Extract the [x, y] coordinate from the center of the cell holding the provided text.  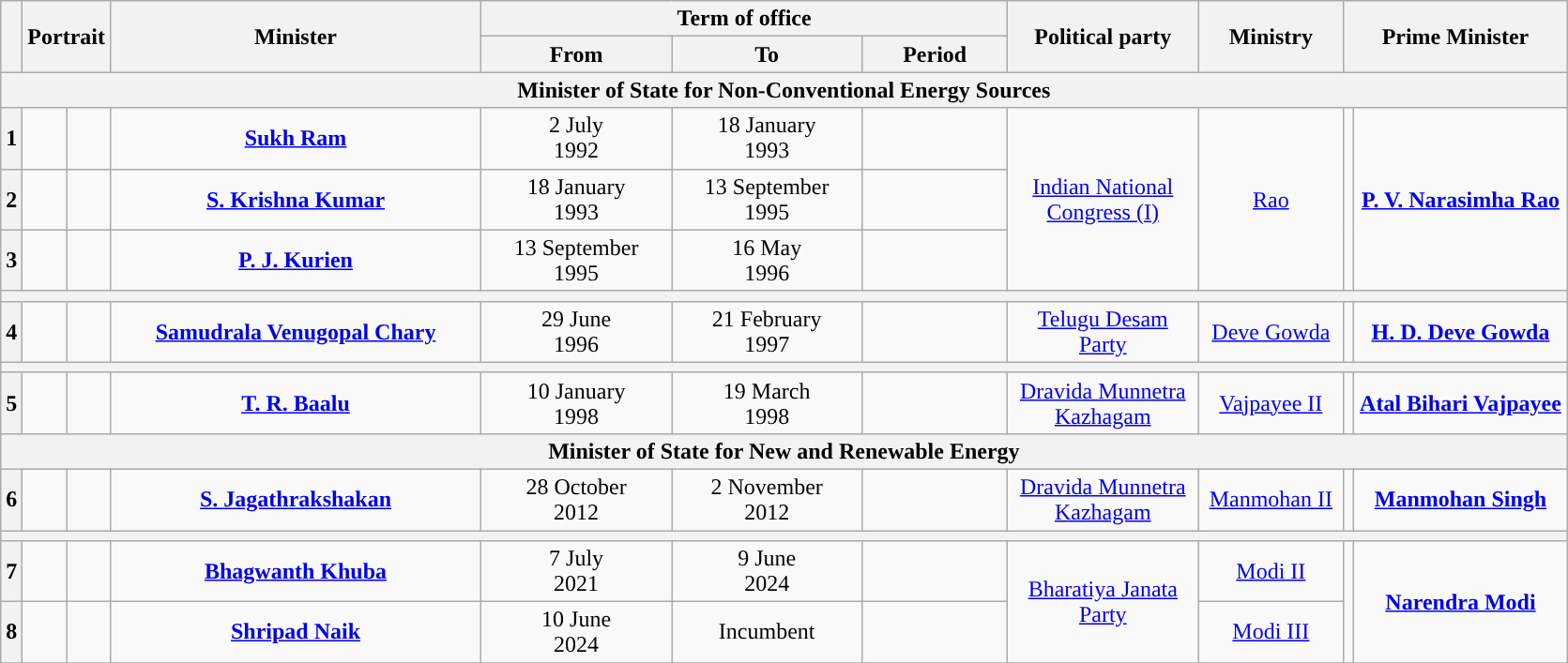
Minister of State for Non-Conventional Energy Sources [784, 90]
Bhagwanth Khuba [295, 572]
10 June2024 [576, 632]
Rao [1271, 199]
Minister of State for New and Renewable Energy [784, 451]
7 July2021 [576, 572]
6 [11, 499]
2 [11, 199]
5 [11, 403]
Prime Minister [1455, 37]
Manmohan II [1271, 499]
H. D. Deve Gowda [1460, 332]
4 [11, 332]
S. Jagathrakshakan [295, 499]
10 January1998 [576, 403]
Narendra Modi [1460, 602]
Vajpayee II [1271, 403]
28 October2012 [576, 499]
1 [11, 139]
Term of office [745, 19]
19 March1998 [768, 403]
Sukh Ram [295, 139]
16 May1996 [768, 261]
To [768, 54]
7 [11, 572]
Shripad Naik [295, 632]
P. J. Kurien [295, 261]
Deve Gowda [1271, 332]
Indian National Congress (I) [1104, 199]
From [576, 54]
21 February1997 [768, 332]
Modi III [1271, 632]
Portrait [67, 37]
Samudrala Venugopal Chary [295, 332]
Telugu Desam Party [1104, 332]
S. Krishna Kumar [295, 199]
9 June2024 [768, 572]
3 [11, 261]
P. V. Narasimha Rao [1460, 199]
Minister [295, 37]
T. R. Baalu [295, 403]
29 June1996 [576, 332]
Political party [1104, 37]
Atal Bihari Vajpayee [1460, 403]
Bharatiya Janata Party [1104, 602]
Period [935, 54]
8 [11, 632]
Incumbent [768, 632]
2 November2012 [768, 499]
Manmohan Singh [1460, 499]
Modi II [1271, 572]
Ministry [1271, 37]
2 July1992 [576, 139]
